Return [x, y] of the center of cell containing provided text 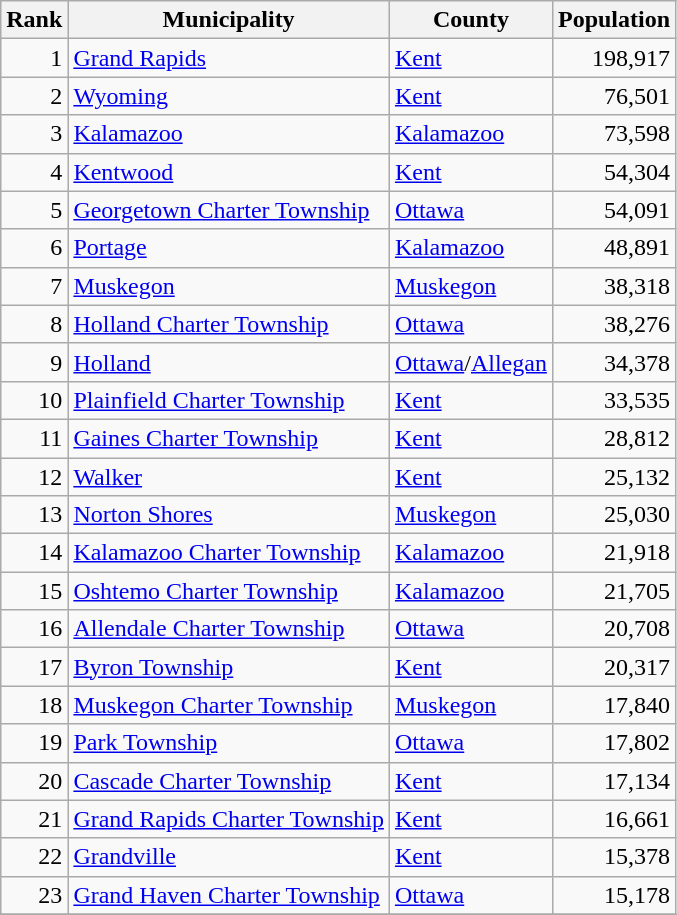
16 [34, 629]
21,705 [614, 591]
Grandville [229, 857]
54,091 [614, 210]
48,891 [614, 248]
Rank [34, 20]
20,708 [614, 629]
198,917 [614, 58]
2 [34, 96]
17 [34, 667]
23 [34, 895]
13 [34, 515]
Grand Rapids [229, 58]
22 [34, 857]
38,318 [614, 286]
Plainfield Charter Township [229, 400]
7 [34, 286]
Grand Rapids Charter Township [229, 819]
3 [34, 134]
15,378 [614, 857]
16,661 [614, 819]
14 [34, 553]
Holland Charter Township [229, 324]
15,178 [614, 895]
6 [34, 248]
Wyoming [229, 96]
Kalamazoo Charter Township [229, 553]
8 [34, 324]
76,501 [614, 96]
Georgetown Charter Township [229, 210]
33,535 [614, 400]
Grand Haven Charter Township [229, 895]
54,304 [614, 172]
Portage [229, 248]
21,918 [614, 553]
Gaines Charter Township [229, 438]
17,840 [614, 705]
Cascade Charter Township [229, 781]
28,812 [614, 438]
County [470, 20]
Kentwood [229, 172]
Byron Township [229, 667]
25,030 [614, 515]
17,802 [614, 743]
1 [34, 58]
73,598 [614, 134]
38,276 [614, 324]
Park Township [229, 743]
Muskegon Charter Township [229, 705]
20 [34, 781]
15 [34, 591]
Oshtemo Charter Township [229, 591]
Ottawa/Allegan [470, 362]
21 [34, 819]
18 [34, 705]
Allendale Charter Township [229, 629]
Norton Shores [229, 515]
19 [34, 743]
34,378 [614, 362]
Population [614, 20]
Holland [229, 362]
17,134 [614, 781]
5 [34, 210]
20,317 [614, 667]
4 [34, 172]
Walker [229, 477]
25,132 [614, 477]
11 [34, 438]
9 [34, 362]
12 [34, 477]
Municipality [229, 20]
10 [34, 400]
